Provide the [X, Y] coordinate of the cell's center where the given text is located.  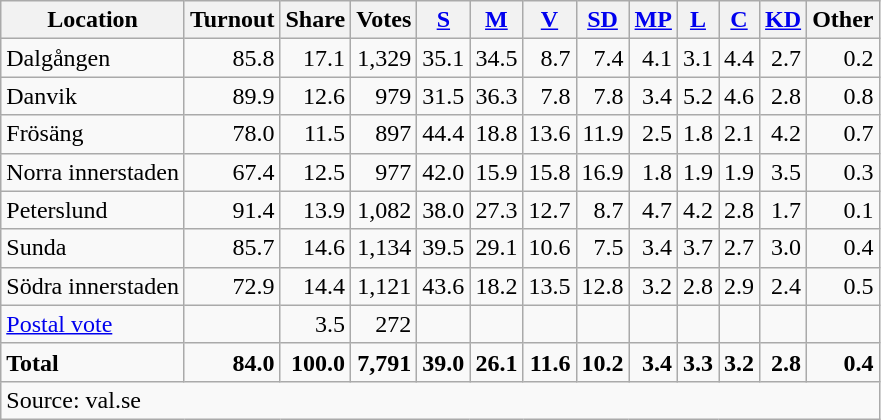
Dalgången [93, 58]
1,329 [384, 58]
2.9 [738, 286]
Turnout [232, 20]
17.1 [316, 58]
91.4 [232, 210]
2.5 [653, 134]
84.0 [232, 362]
Other [843, 20]
67.4 [232, 172]
18.2 [496, 286]
Votes [384, 20]
85.8 [232, 58]
5.2 [698, 96]
0.7 [843, 134]
4.4 [738, 58]
14.6 [316, 248]
0.8 [843, 96]
979 [384, 96]
11.5 [316, 134]
2.1 [738, 134]
Location [93, 20]
1.7 [784, 210]
26.1 [496, 362]
16.9 [602, 172]
44.4 [444, 134]
SD [602, 20]
100.0 [316, 362]
18.8 [496, 134]
Share [316, 20]
0.2 [843, 58]
12.7 [550, 210]
272 [384, 324]
897 [384, 134]
13.6 [550, 134]
72.9 [232, 286]
3.0 [784, 248]
MP [653, 20]
42.0 [444, 172]
L [698, 20]
Postal vote [93, 324]
85.7 [232, 248]
S [444, 20]
43.6 [444, 286]
Frösäng [93, 134]
36.3 [496, 96]
Danvik [93, 96]
34.5 [496, 58]
977 [384, 172]
0.1 [843, 210]
Norra innerstaden [93, 172]
15.9 [496, 172]
0.5 [843, 286]
Södra innerstaden [93, 286]
11.6 [550, 362]
Sunda [93, 248]
2.4 [784, 286]
3.3 [698, 362]
39.0 [444, 362]
31.5 [444, 96]
11.9 [602, 134]
27.3 [496, 210]
13.5 [550, 286]
12.8 [602, 286]
10.6 [550, 248]
KD [784, 20]
7.5 [602, 248]
14.4 [316, 286]
7,791 [384, 362]
78.0 [232, 134]
4.7 [653, 210]
35.1 [444, 58]
1,121 [384, 286]
7.4 [602, 58]
3.1 [698, 58]
M [496, 20]
10.2 [602, 362]
Source: val.se [440, 400]
13.9 [316, 210]
1,082 [384, 210]
Peterslund [93, 210]
12.6 [316, 96]
0.3 [843, 172]
4.1 [653, 58]
3.7 [698, 248]
12.5 [316, 172]
15.8 [550, 172]
89.9 [232, 96]
1,134 [384, 248]
C [738, 20]
38.0 [444, 210]
29.1 [496, 248]
Total [93, 362]
V [550, 20]
4.6 [738, 96]
39.5 [444, 248]
